Pinpoint the cell where the given text exists, returning its (x, y) midpoint coordinate. 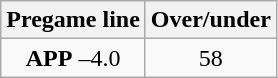
APP –4.0 (74, 58)
58 (210, 58)
Pregame line (74, 20)
Over/under (210, 20)
